Provide the (x, y) coordinate of the cell's center where the given text is located.  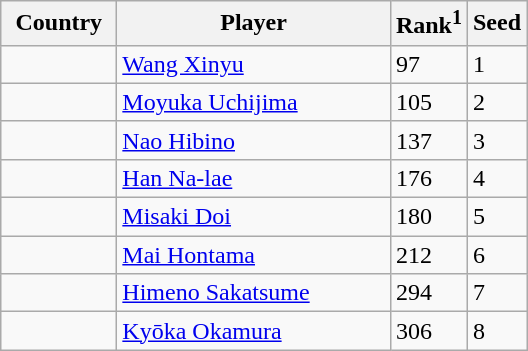
105 (428, 102)
306 (428, 331)
1 (496, 64)
Himeno Sakatsume (254, 293)
Mai Hontama (254, 255)
137 (428, 140)
Han Na-lae (254, 178)
4 (496, 178)
Country (59, 24)
180 (428, 217)
97 (428, 64)
8 (496, 331)
Wang Xinyu (254, 64)
294 (428, 293)
6 (496, 255)
Seed (496, 24)
7 (496, 293)
212 (428, 255)
Moyuka Uchijima (254, 102)
3 (496, 140)
Misaki Doi (254, 217)
5 (496, 217)
Nao Hibino (254, 140)
Player (254, 24)
176 (428, 178)
Kyōka Okamura (254, 331)
Rank1 (428, 24)
2 (496, 102)
